Find where the given text appears and provide that cell's center as [X, Y] coordinate. 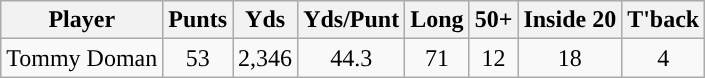
Tommy Doman [82, 58]
50+ [494, 20]
Player [82, 20]
Yds/Punt [352, 20]
Inside 20 [570, 20]
53 [198, 58]
Long [437, 20]
12 [494, 58]
4 [664, 58]
2,346 [266, 58]
Yds [266, 20]
71 [437, 58]
Punts [198, 20]
T'back [664, 20]
18 [570, 58]
44.3 [352, 58]
